Return [x, y] of the center of cell containing provided text 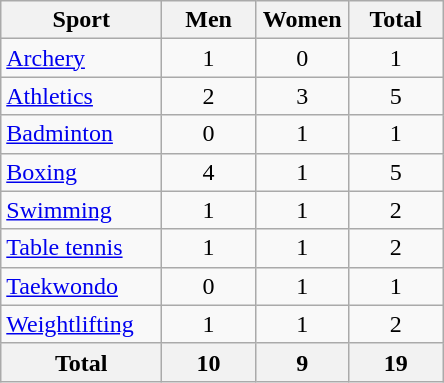
Badminton [82, 134]
Boxing [82, 172]
Sport [82, 20]
3 [302, 96]
Swimming [82, 210]
10 [209, 362]
19 [396, 362]
Weightlifting [82, 324]
Archery [82, 58]
Men [209, 20]
Table tennis [82, 248]
Women [302, 20]
9 [302, 362]
4 [209, 172]
Taekwondo [82, 286]
Athletics [82, 96]
